Return the [x, y] coordinate for the center point of the cell that contains the specified text.  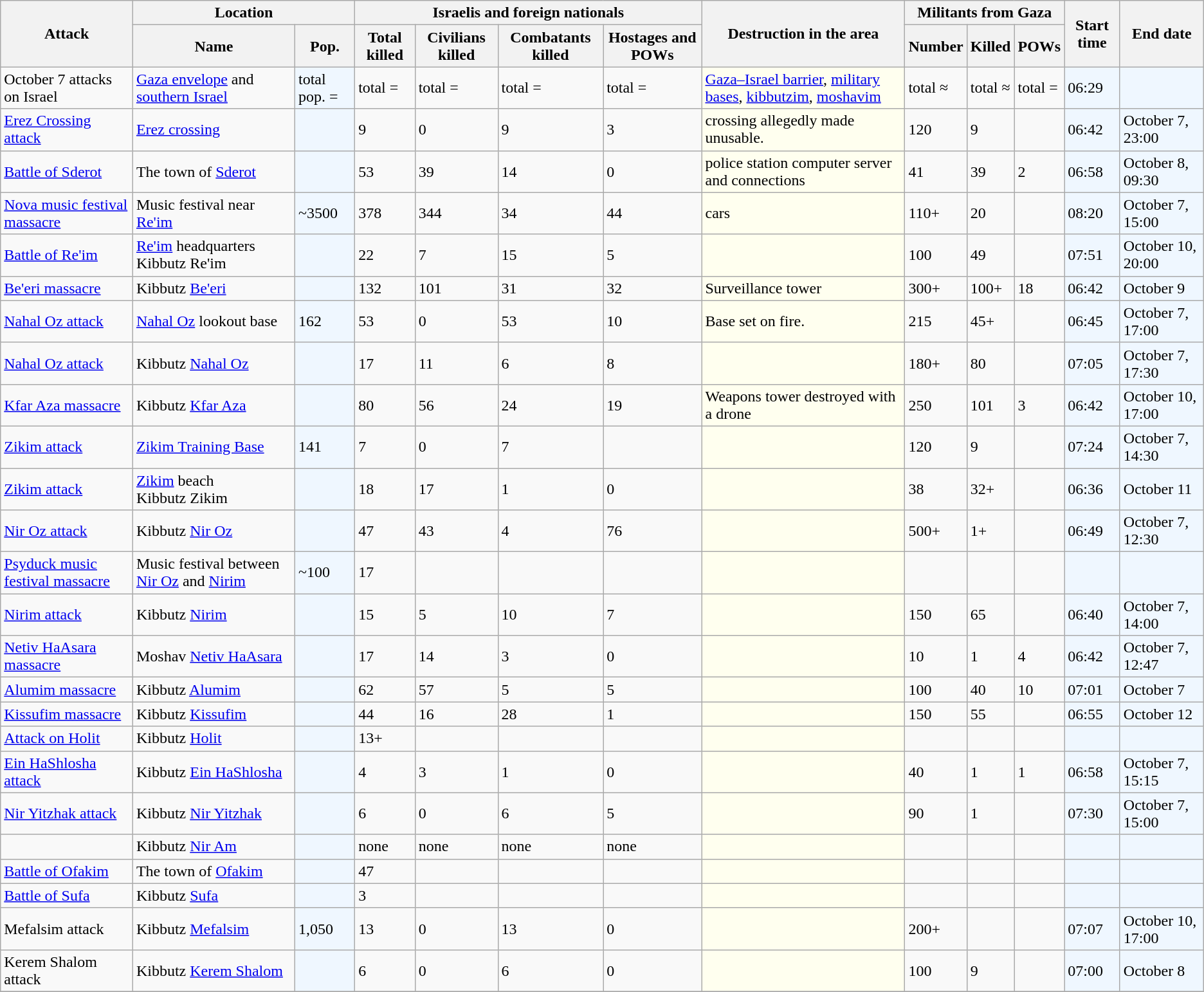
19 [652, 405]
Israelis and foreign nationals [529, 13]
07:30 [1092, 813]
Total killed [385, 46]
Civilians killed [457, 46]
Attack on Holit [67, 739]
Erez crossing [214, 130]
06:36 [1092, 489]
~100 [324, 573]
76 [652, 531]
180+ [936, 363]
28 [551, 714]
Pop. [324, 46]
October 7, 17:30 [1162, 363]
October 7 [1162, 690]
Psyduck music festival massacre [67, 573]
crossing allegedly made unusable. [803, 130]
October 11 [1162, 489]
Gaza envelope and southern Israel [214, 87]
Kibbutz Holit [214, 739]
October 7, 12:47 [1162, 656]
11 [457, 363]
Nir Yitzhak attack [67, 813]
2 [1039, 171]
55 [990, 714]
Kissufim massacre [67, 714]
~3500 [324, 214]
cars [803, 214]
Name [214, 46]
Zikim Training Base [214, 446]
Kibbutz Nir Yitzhak [214, 813]
162 [324, 322]
October 7, 12:30 [1162, 531]
45+ [990, 322]
141 [324, 446]
Nirim attack [67, 615]
24 [551, 405]
October 7, 14:00 [1162, 615]
41 [936, 171]
The town of Sderot [214, 171]
Kibbutz Sufa [214, 896]
Militants from Gaza [985, 13]
Kibbutz Kfar Aza [214, 405]
100+ [990, 288]
Location [243, 13]
07:05 [1092, 363]
08:20 [1092, 214]
Nova music festival massacre [67, 214]
Zikim beachKibbutz Zikim [214, 489]
Kibbutz Nahal Oz [214, 363]
32+ [990, 489]
300+ [936, 288]
police station computer server and connections [803, 171]
Attack [67, 33]
1,050 [324, 929]
Battle of Ofakim [67, 871]
Weapons tower destroyed with a drone [803, 405]
07:00 [1092, 970]
43 [457, 531]
110+ [936, 214]
Battle of Re'im [67, 255]
07:07 [1092, 929]
Start time [1092, 33]
October 9 [1162, 288]
Music festival between Nir Oz and Nirim [214, 573]
Kibbutz Nir Am [214, 847]
Destruction in the area [803, 33]
06:49 [1092, 531]
Netiv HaAsara massacre [67, 656]
Base set on fire. [803, 322]
total pop. = [324, 87]
62 [385, 690]
20 [990, 214]
07:51 [1092, 255]
13+ [385, 739]
Kerem Shalom attack [67, 970]
200+ [936, 929]
56 [457, 405]
07:24 [1092, 446]
06:55 [1092, 714]
October 8, 09:30 [1162, 171]
Battle of Sufa [67, 896]
32 [652, 288]
378 [385, 214]
Kibbutz Ein HaShlosha [214, 772]
Number [936, 46]
End date [1162, 33]
Nir Oz attack [67, 531]
65 [990, 615]
Kibbutz Nir Oz [214, 531]
The town of Ofakim [214, 871]
October 10, 20:00 [1162, 255]
Mefalsim attack [67, 929]
Erez Crossing attack [67, 130]
Kfar Aza massacre [67, 405]
1+ [990, 531]
Re'im headquartersKibbutz Re'im [214, 255]
Hostages and POWs [652, 46]
October 7, 15:15 [1162, 772]
250 [936, 405]
October 7, 14:30 [1162, 446]
215 [936, 322]
06:45 [1092, 322]
Kibbutz Be'eri [214, 288]
Kibbutz Alumim [214, 690]
POWs [1039, 46]
90 [936, 813]
06:40 [1092, 615]
Surveillance tower [803, 288]
Kibbutz Kerem Shalom [214, 970]
Moshav Netiv HaAsara [214, 656]
Kibbutz Mefalsim [214, 929]
Alumim massacre [67, 690]
October 7 attacks on Israel [67, 87]
October 12 [1162, 714]
31 [551, 288]
49 [990, 255]
8 [652, 363]
22 [385, 255]
16 [457, 714]
344 [457, 214]
Combatants killed [551, 46]
Music festival near Re'im [214, 214]
38 [936, 489]
34 [551, 214]
132 [385, 288]
Gaza–Israel barrier, military bases, kibbutzim, moshavim [803, 87]
October 8 [1162, 970]
500+ [936, 531]
Battle of Sderot [67, 171]
Killed [990, 46]
06:29 [1092, 87]
Kibbutz Nirim [214, 615]
07:01 [1092, 690]
October 7, 23:00 [1162, 130]
Kibbutz Kissufim [214, 714]
Nahal Oz lookout base [214, 322]
Be'eri massacre [67, 288]
57 [457, 690]
Ein HaShlosha attack [67, 772]
October 7, 17:00 [1162, 322]
